Output the (X, Y) coordinate of the center of the cell containing the given text.  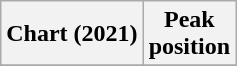
Peakposition (189, 34)
Chart (2021) (72, 34)
